Locate the cell with the specified text and output its [x, y] center coordinate. 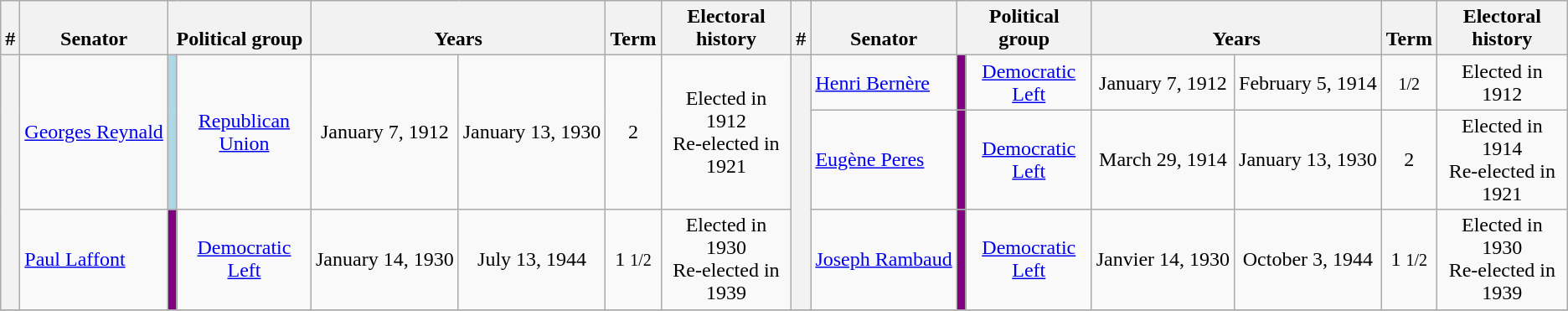
Joseph Rambaud [884, 260]
Georges Reynald [94, 132]
Republican Union [244, 132]
Elected in 1914Re-elected in 1921 [1502, 159]
Elected in 1912Re-elected in 1921 [726, 132]
Janvier 14, 1930 [1163, 260]
Paul Laffont [94, 260]
July 13, 1944 [532, 260]
October 3, 1944 [1308, 260]
Elected in 1912 [1502, 82]
Eugène Peres [884, 159]
1/2 [1409, 82]
February 5, 1914 [1308, 82]
Henri Bernère [884, 82]
March 29, 1914 [1163, 159]
January 14, 1930 [384, 260]
